Output the (X, Y) coordinate of the center of the cell containing the given text.  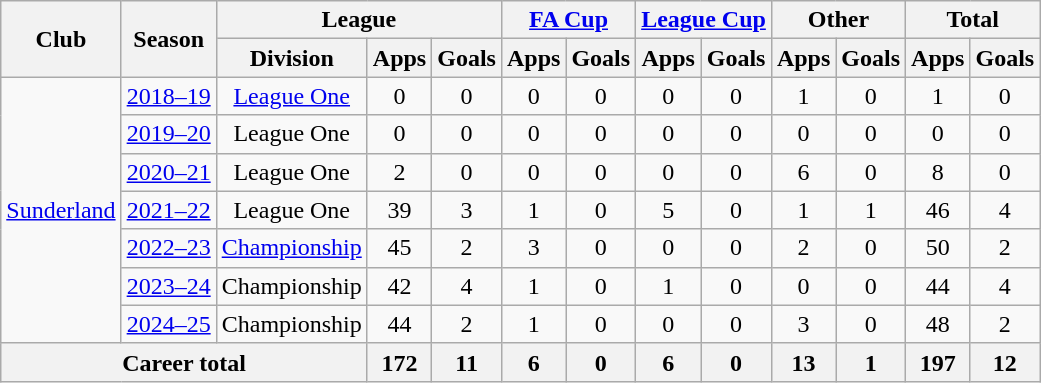
39 (399, 210)
2021–22 (168, 210)
48 (938, 324)
8 (938, 172)
Season (168, 39)
197 (938, 362)
Other (838, 20)
2024–25 (168, 324)
2023–24 (168, 286)
2019–20 (168, 134)
Club (61, 39)
FA Cup (568, 20)
50 (938, 248)
42 (399, 286)
League Cup (704, 20)
5 (668, 210)
46 (938, 210)
2020–21 (168, 172)
172 (399, 362)
Division (292, 58)
2022–23 (168, 248)
Sunderland (61, 210)
45 (399, 248)
12 (1005, 362)
13 (803, 362)
2018–19 (168, 96)
Total (973, 20)
11 (467, 362)
Career total (184, 362)
League (358, 20)
